Locate the cell with the specified text and output its (X, Y) center coordinate. 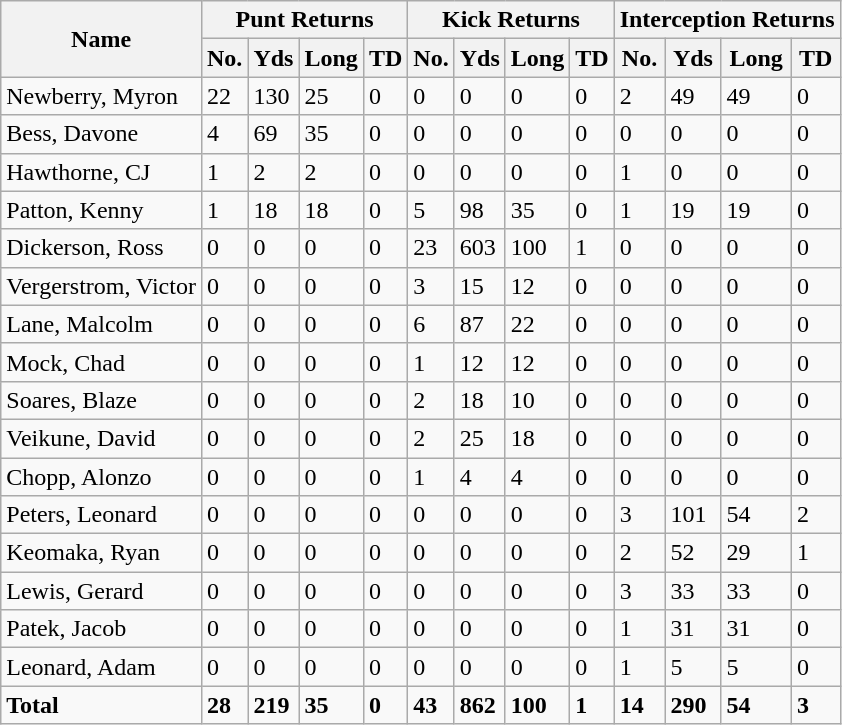
23 (431, 248)
98 (480, 210)
Peters, Leonard (102, 515)
Dickerson, Ross (102, 248)
Patek, Jacob (102, 629)
Total (102, 705)
Veikune, David (102, 438)
Interception Returns (727, 20)
29 (756, 553)
101 (693, 515)
69 (274, 134)
Mock, Chad (102, 362)
Bess, Davone (102, 134)
Lewis, Gerard (102, 591)
6 (431, 324)
130 (274, 96)
10 (537, 400)
Soares, Blaze (102, 400)
Hawthorne, CJ (102, 172)
Kick Returns (511, 20)
Lane, Malcolm (102, 324)
Newberry, Myron (102, 96)
28 (224, 705)
Name (102, 39)
Keomaka, Ryan (102, 553)
87 (480, 324)
862 (480, 705)
290 (693, 705)
219 (274, 705)
603 (480, 248)
52 (693, 553)
Chopp, Alonzo (102, 477)
14 (640, 705)
Leonard, Adam (102, 667)
15 (480, 286)
Punt Returns (304, 20)
Vergerstrom, Victor (102, 286)
43 (431, 705)
Patton, Kenny (102, 210)
